Capture the cell that displays the provided text and extract its [X, Y] central coordinate. 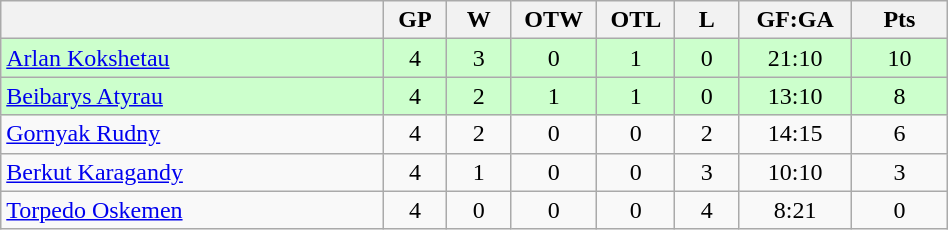
Berkut Karagandy [192, 172]
14:15 [796, 134]
Beibarys Atyrau [192, 96]
OTL [636, 20]
GF:GA [796, 20]
Torpedo Oskemen [192, 210]
Gornyak Rudny [192, 134]
GP [415, 20]
13:10 [796, 96]
Pts [900, 20]
21:10 [796, 58]
L [707, 20]
10 [900, 58]
10:10 [796, 172]
6 [900, 134]
8 [900, 96]
W [479, 20]
Arlan Kokshetau [192, 58]
OTW [554, 20]
8:21 [796, 210]
